Detect which cell encompasses the target text, then output its (X, Y) center coordinate. 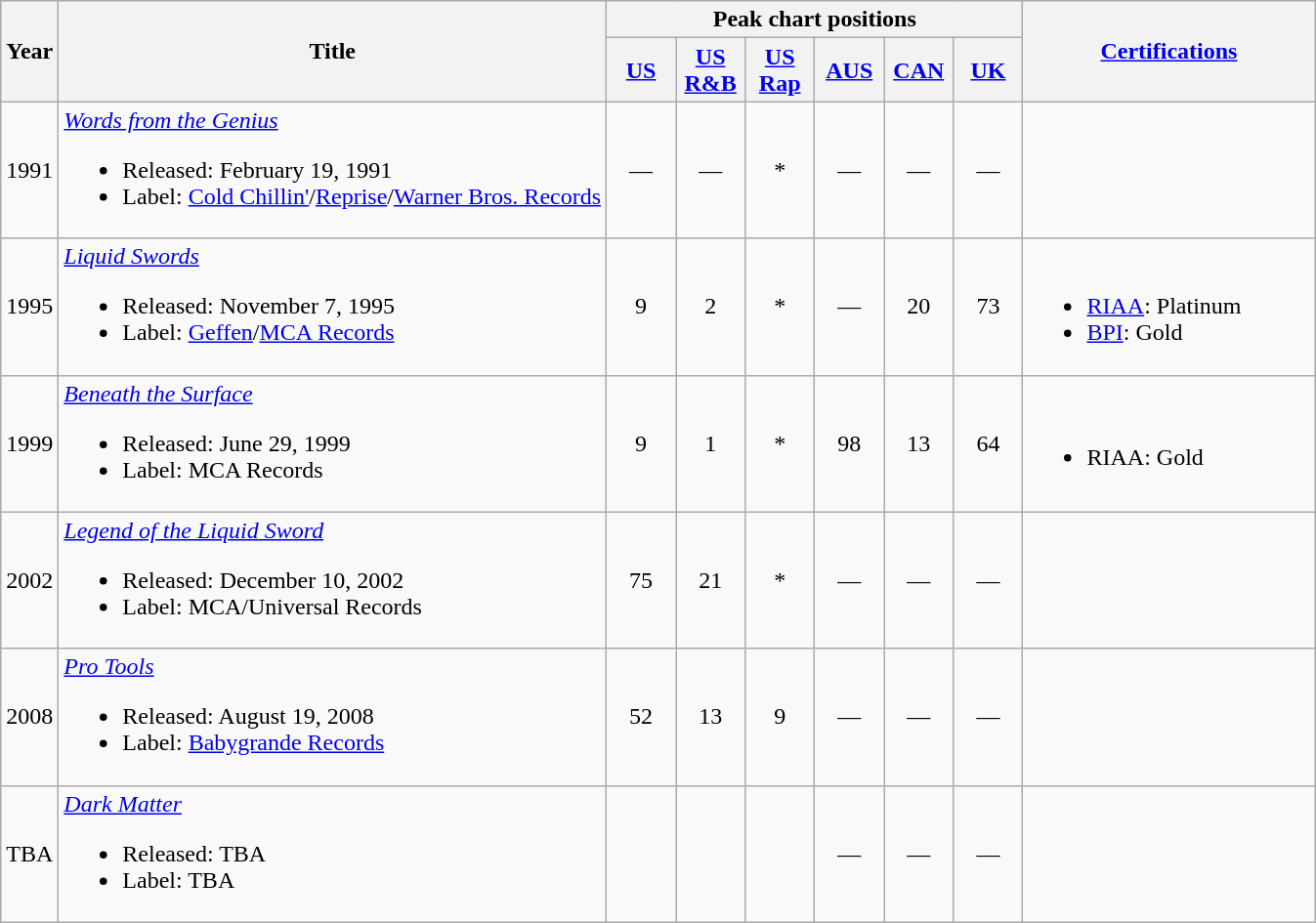
US R&B (711, 70)
73 (989, 307)
AUS (850, 70)
2002 (29, 580)
75 (641, 580)
1999 (29, 443)
1991 (29, 170)
98 (850, 443)
21 (711, 580)
RIAA: PlatinumBPI: Gold (1168, 307)
UK (989, 70)
2 (711, 307)
US Rap (780, 70)
Legend of the Liquid SwordReleased: December 10, 2002Label: MCA/Universal Records (332, 580)
Dark MatterReleased: TBALabel: TBA (332, 854)
Beneath the SurfaceReleased: June 29, 1999Label: MCA Records (332, 443)
2008 (29, 717)
Pro ToolsReleased: August 19, 2008Label: Babygrande Records (332, 717)
CAN (918, 70)
Certifications (1168, 51)
1995 (29, 307)
Title (332, 51)
20 (918, 307)
64 (989, 443)
1 (711, 443)
TBA (29, 854)
Liquid SwordsReleased: November 7, 1995Label: Geffen/MCA Records (332, 307)
52 (641, 717)
RIAA: Gold (1168, 443)
Words from the GeniusReleased: February 19, 1991Label: Cold Chillin'/Reprise/Warner Bros. Records (332, 170)
US (641, 70)
Peak chart positions (815, 20)
Year (29, 51)
